Locate the cell with the specified text and output its (X, Y) center coordinate. 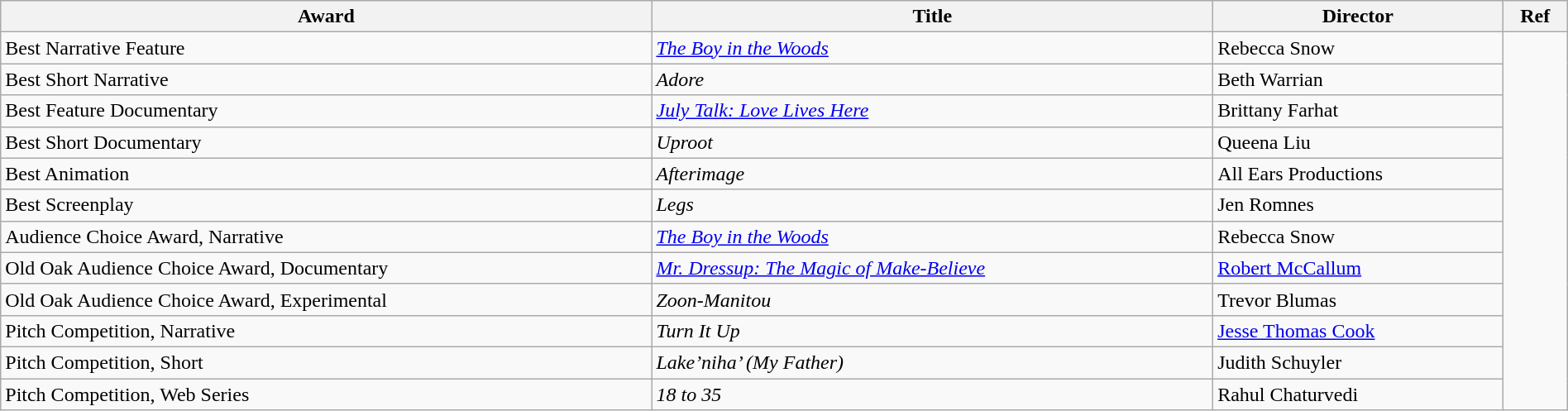
Best Feature Documentary (326, 111)
Best Short Narrative (326, 79)
Rahul Chaturvedi (1358, 394)
Jen Romnes (1358, 205)
Lake’niha’ (My Father) (933, 362)
Pitch Competition, Narrative (326, 331)
Judith Schuyler (1358, 362)
Queena Liu (1358, 142)
Director (1358, 17)
Best Short Documentary (326, 142)
Best Animation (326, 174)
Robert McCallum (1358, 268)
Pitch Competition, Short (326, 362)
Pitch Competition, Web Series (326, 394)
Audience Choice Award, Narrative (326, 237)
Uproot (933, 142)
Jesse Thomas Cook (1358, 331)
Legs (933, 205)
Beth Warrian (1358, 79)
Ref (1535, 17)
Zoon-Manitou (933, 299)
Turn It Up (933, 331)
Adore (933, 79)
Best Screenplay (326, 205)
All Ears Productions (1358, 174)
Old Oak Audience Choice Award, Documentary (326, 268)
Brittany Farhat (1358, 111)
July Talk: Love Lives Here (933, 111)
Mr. Dressup: The Magic of Make-Believe (933, 268)
18 to 35 (933, 394)
Old Oak Audience Choice Award, Experimental (326, 299)
Title (933, 17)
Award (326, 17)
Best Narrative Feature (326, 48)
Trevor Blumas (1358, 299)
Afterimage (933, 174)
